Extract the (X, Y) coordinate from the center of the cell holding the provided text.  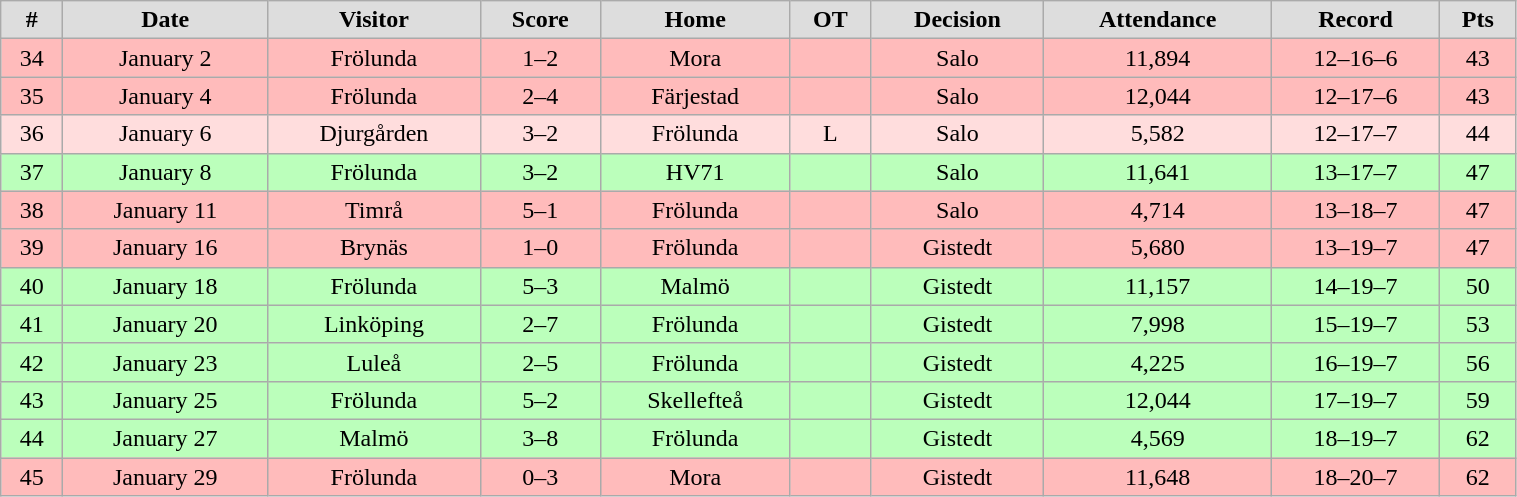
42 (32, 362)
Djurgården (374, 134)
Attendance (1158, 20)
Skellefteå (694, 400)
12–16–6 (1355, 58)
11,641 (1158, 172)
Färjestad (694, 96)
35 (32, 96)
14–19–7 (1355, 286)
January 18 (166, 286)
39 (32, 248)
13–19–7 (1355, 248)
13–18–7 (1355, 210)
41 (32, 324)
Luleå (374, 362)
37 (32, 172)
4,225 (1158, 362)
38 (32, 210)
7,998 (1158, 324)
January 11 (166, 210)
59 (1478, 400)
0–3 (540, 477)
January 6 (166, 134)
2–7 (540, 324)
34 (32, 58)
HV71 (694, 172)
11,157 (1158, 286)
56 (1478, 362)
11,894 (1158, 58)
5–3 (540, 286)
40 (32, 286)
53 (1478, 324)
Home (694, 20)
L (830, 134)
17–19–7 (1355, 400)
5–1 (540, 210)
Visitor (374, 20)
4,569 (1158, 438)
2–4 (540, 96)
January 23 (166, 362)
12–17–7 (1355, 134)
18–19–7 (1355, 438)
Timrå (374, 210)
Linköping (374, 324)
4,714 (1158, 210)
2–5 (540, 362)
January 20 (166, 324)
5,582 (1158, 134)
5–2 (540, 400)
January 2 (166, 58)
January 4 (166, 96)
36 (32, 134)
16–19–7 (1355, 362)
15–19–7 (1355, 324)
Record (1355, 20)
5,680 (1158, 248)
18–20–7 (1355, 477)
January 29 (166, 477)
January 8 (166, 172)
13–17–7 (1355, 172)
January 25 (166, 400)
1–2 (540, 58)
January 16 (166, 248)
Date (166, 20)
OT (830, 20)
Pts (1478, 20)
3–8 (540, 438)
Score (540, 20)
50 (1478, 286)
# (32, 20)
45 (32, 477)
January 27 (166, 438)
12–17–6 (1355, 96)
Decision (958, 20)
1–0 (540, 248)
Brynäs (374, 248)
11,648 (1158, 477)
